Identify which cell holds the provided text, then report its [X, Y] central coordinate. 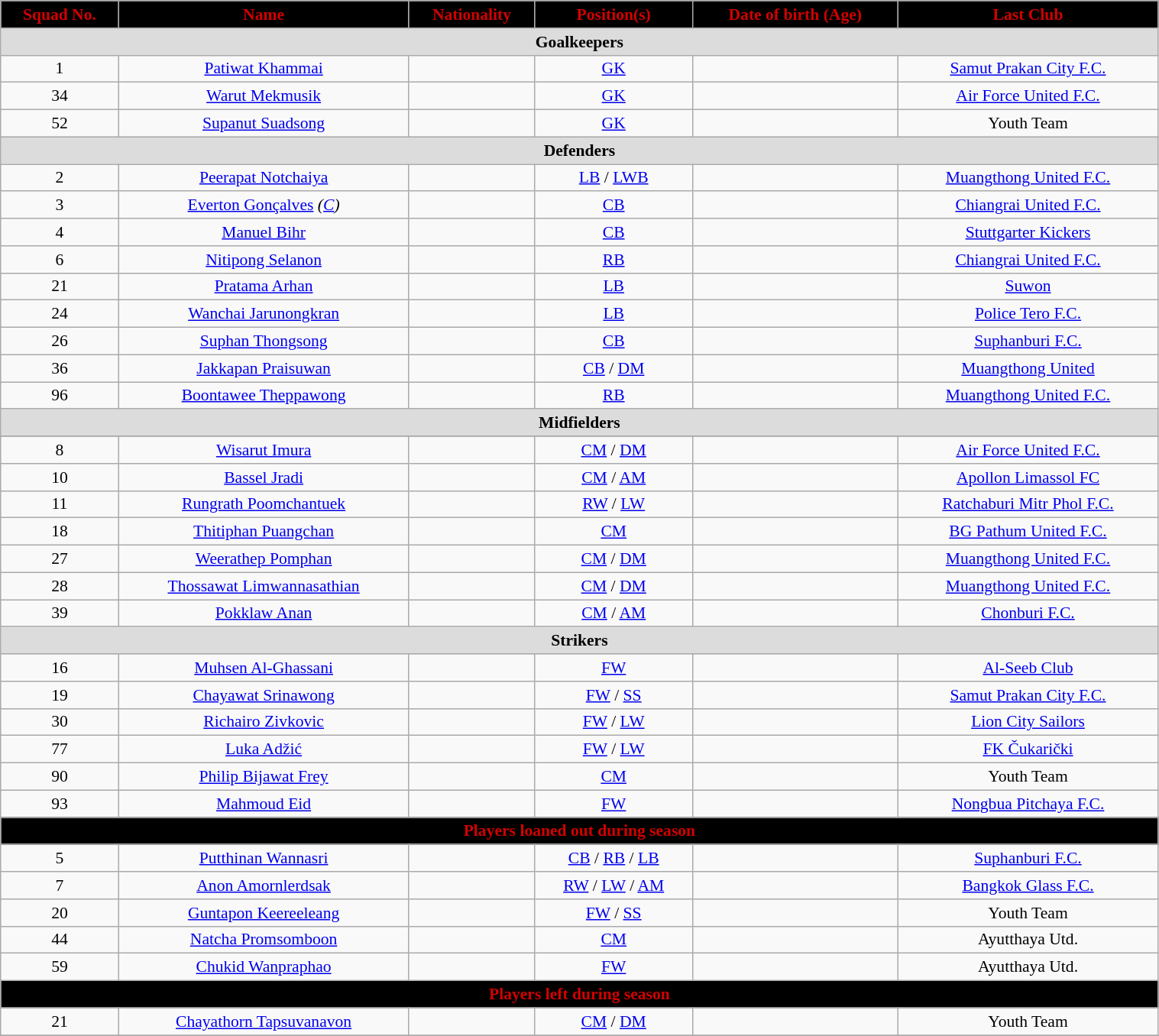
Putthinan Wannasri [264, 859]
Richairo Zivkovic [264, 722]
Date of birth (Age) [795, 15]
Jakkapan Praisuwan [264, 368]
36 [60, 368]
7 [60, 885]
Bassel Jradi [264, 478]
Patiwat Khammai [264, 69]
CB / RB / LB [614, 859]
19 [60, 695]
Players left during season [579, 995]
20 [60, 913]
77 [60, 749]
Weerathep Pomphan [264, 559]
Nongbua Pitchaya F.C. [1028, 804]
Last Club [1028, 15]
Apollon Limassol FC [1028, 478]
Position(s) [614, 15]
RW / LW [614, 504]
Muhsen Al-Ghassani [264, 668]
Strikers [579, 641]
Philip Bijawat Frey [264, 777]
16 [60, 668]
Thitiphan Puangchan [264, 532]
10 [60, 478]
8 [60, 450]
Pokklaw Anan [264, 614]
Anon Amornlerdsak [264, 885]
Pratama Arhan [264, 287]
Luka Adžić [264, 749]
11 [60, 504]
Chonburi F.C. [1028, 614]
52 [60, 124]
96 [60, 396]
34 [60, 96]
2 [60, 178]
BG Pathum United F.C. [1028, 532]
Warut Mekmusik [264, 96]
Wisarut Imura [264, 450]
RW / LW / AM [614, 885]
CB / DM [614, 368]
90 [60, 777]
Rungrath Poomchantuek [264, 504]
FK Čukarički [1028, 749]
39 [60, 614]
Everton Gonçalves (C) [264, 206]
1 [60, 69]
3 [60, 206]
59 [60, 967]
Boontawee Theppawong [264, 396]
Police Tero F.C. [1028, 314]
Guntapon Keereeleang [264, 913]
26 [60, 342]
44 [60, 940]
Bangkok Glass F.C. [1028, 885]
Squad No. [60, 15]
Suphan Thongsong [264, 342]
5 [60, 859]
Chayawat Srinawong [264, 695]
Muangthong United [1028, 368]
Midfielders [579, 423]
Stuttgarter Kickers [1028, 232]
Nationality [472, 15]
Mahmoud Eid [264, 804]
LB / LWB [614, 178]
Name [264, 15]
6 [60, 260]
Defenders [579, 151]
Manuel Bihr [264, 232]
Chukid Wanpraphao [264, 967]
30 [60, 722]
Thossawat Limwannasathian [264, 586]
Players loaned out during season [579, 831]
Suwon [1028, 287]
93 [60, 804]
Wanchai Jarunongkran [264, 314]
4 [60, 232]
Supanut Suadsong [264, 124]
Al-Seeb Club [1028, 668]
Goalkeepers [579, 42]
18 [60, 532]
24 [60, 314]
28 [60, 586]
27 [60, 559]
Chayathorn Tapsuvanavon [264, 1021]
Ratchaburi Mitr Phol F.C. [1028, 504]
Nitipong Selanon [264, 260]
Natcha Promsomboon [264, 940]
Peerapat Notchaiya [264, 178]
Lion City Sailors [1028, 722]
